Provide the (x, y) coordinate of the cell's center where the given text is located.  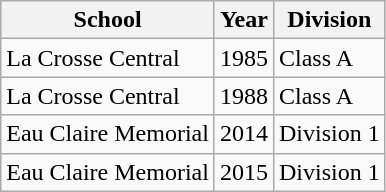
School (108, 20)
1988 (244, 96)
2015 (244, 172)
Division (329, 20)
Year (244, 20)
2014 (244, 134)
1985 (244, 58)
